Locate the cell with the specified text and output its (x, y) center coordinate. 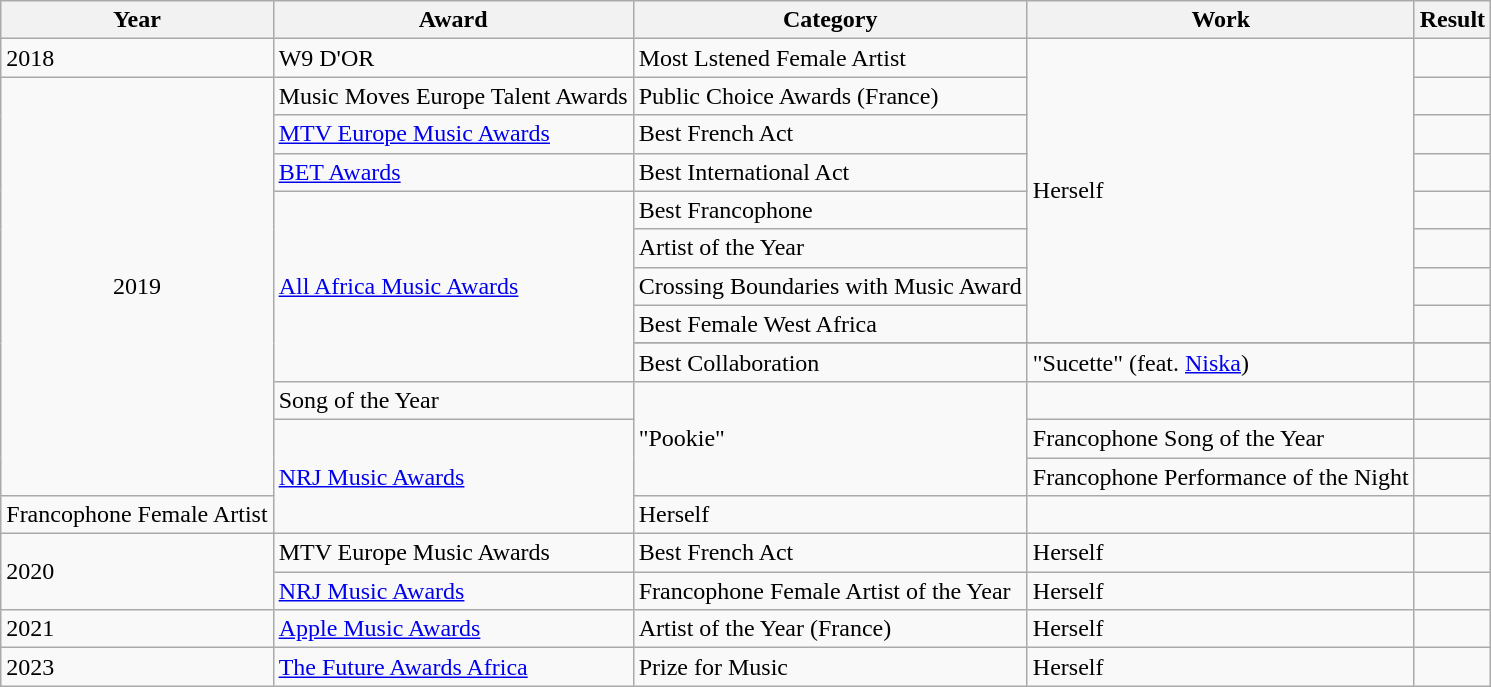
Category (830, 20)
Francophone Female Artist of the Year (830, 591)
"Pookie" (830, 438)
BET Awards (453, 172)
Best Female West Africa (830, 324)
Crossing Boundaries with Music Award (830, 286)
Work (1220, 20)
2021 (137, 629)
2018 (137, 58)
Best International Act (830, 172)
Award (453, 20)
Music Moves Europe Talent Awards (453, 96)
Best Collaboration (830, 362)
Year (137, 20)
All Africa Music Awards (453, 286)
Song of the Year (453, 400)
2023 (137, 667)
Best Francophone (830, 210)
Most Lstened Female Artist (830, 58)
Prize for Music (830, 667)
Francophone Song of the Year (1220, 438)
W9 D'OR (453, 58)
Francophone Performance of the Night (1220, 477)
2020 (137, 572)
Artist of the Year (France) (830, 629)
Artist of the Year (830, 248)
"Sucette" (feat. Niska) (1220, 362)
2019 (137, 286)
Public Choice Awards (France) (830, 96)
Francophone Female Artist (137, 515)
Apple Music Awards (453, 629)
Result (1452, 20)
The Future Awards Africa (453, 667)
